For the text-containing cell, return its midpoint in (x, y) coordinate format. 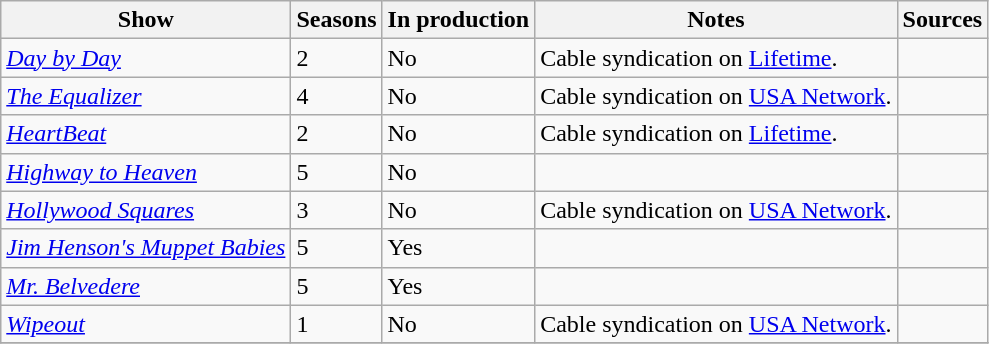
Mr. Belvedere (146, 286)
Seasons (336, 20)
The Equalizer (146, 96)
1 (336, 324)
Sources (942, 20)
Wipeout (146, 324)
Show (146, 20)
HeartBeat (146, 134)
Notes (716, 20)
Day by Day (146, 58)
Jim Henson's Muppet Babies (146, 248)
4 (336, 96)
3 (336, 210)
Highway to Heaven (146, 172)
In production (458, 20)
Hollywood Squares (146, 210)
